Determine the [x, y] coordinate at the center of the cell enclosing the given text.  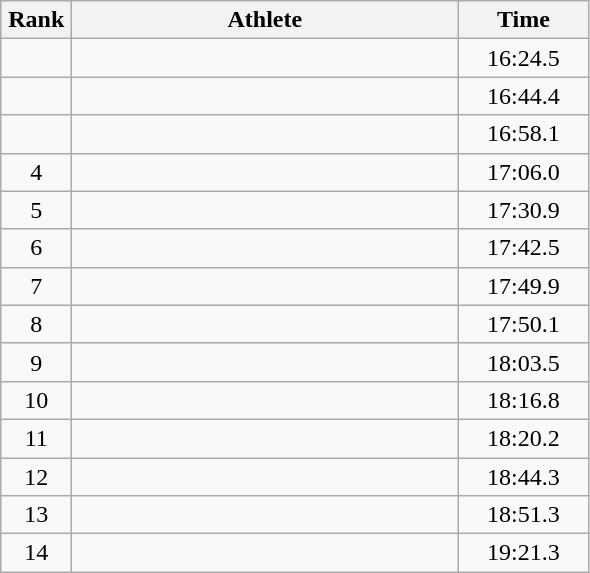
18:16.8 [524, 400]
16:24.5 [524, 58]
11 [36, 438]
Time [524, 20]
9 [36, 362]
7 [36, 286]
14 [36, 553]
17:50.1 [524, 324]
12 [36, 477]
8 [36, 324]
4 [36, 172]
13 [36, 515]
16:58.1 [524, 134]
19:21.3 [524, 553]
17:30.9 [524, 210]
17:06.0 [524, 172]
18:03.5 [524, 362]
18:51.3 [524, 515]
17:49.9 [524, 286]
Rank [36, 20]
18:44.3 [524, 477]
16:44.4 [524, 96]
17:42.5 [524, 248]
10 [36, 400]
18:20.2 [524, 438]
Athlete [265, 20]
6 [36, 248]
5 [36, 210]
